Detect which cell encompasses the target text, then output its [X, Y] center coordinate. 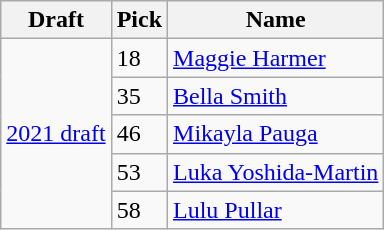
53 [139, 172]
58 [139, 210]
35 [139, 96]
Maggie Harmer [276, 58]
Draft [56, 20]
Lulu Pullar [276, 210]
Luka Yoshida-Martin [276, 172]
Pick [139, 20]
Name [276, 20]
46 [139, 134]
2021 draft [56, 134]
Mikayla Pauga [276, 134]
Bella Smith [276, 96]
18 [139, 58]
